For the text-containing cell, return its midpoint in [X, Y] coordinate format. 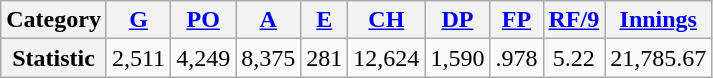
4,249 [204, 58]
8,375 [268, 58]
21,785.67 [658, 58]
RF/9 [574, 20]
.978 [516, 58]
12,624 [386, 58]
Statistic [54, 58]
CH [386, 20]
2,511 [138, 58]
E [324, 20]
Category [54, 20]
FP [516, 20]
DP [458, 20]
5.22 [574, 58]
281 [324, 58]
PO [204, 20]
A [268, 20]
G [138, 20]
1,590 [458, 58]
Innings [658, 20]
